Find where the given text appears and provide that cell's center as [X, Y] coordinate. 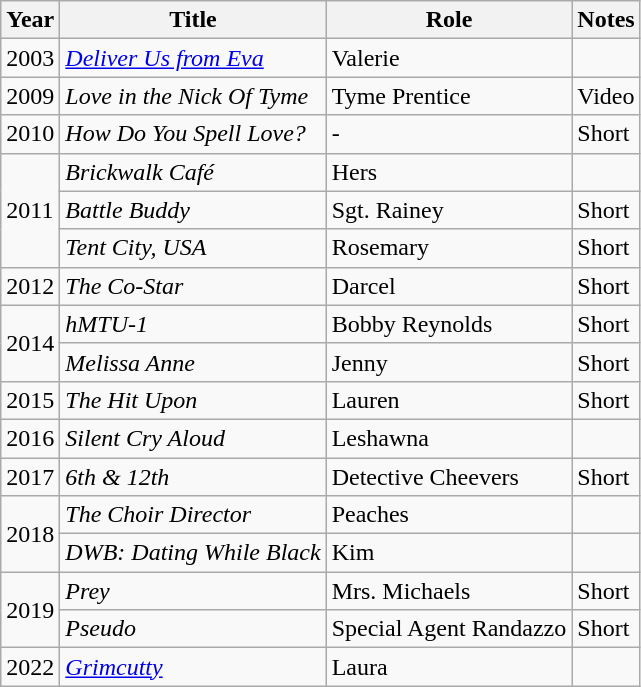
- [449, 134]
Peaches [449, 515]
Rosemary [449, 248]
The Hit Upon [193, 400]
Kim [449, 553]
The Co-Star [193, 286]
2009 [30, 96]
Darcel [449, 286]
2022 [30, 667]
2019 [30, 610]
Melissa Anne [193, 362]
The Choir Director [193, 515]
Notes [606, 20]
Year [30, 20]
Tent City, USA [193, 248]
Role [449, 20]
Special Agent Randazzo [449, 629]
2003 [30, 58]
Bobby Reynolds [449, 324]
Jenny [449, 362]
Pseudo [193, 629]
Laura [449, 667]
2017 [30, 477]
Mrs. Michaels [449, 591]
Sgt. Rainey [449, 210]
DWB: Dating While Black [193, 553]
2014 [30, 343]
2011 [30, 210]
Silent Cry Aloud [193, 438]
2012 [30, 286]
2010 [30, 134]
How Do You Spell Love? [193, 134]
Love in the Nick Of Tyme [193, 96]
2018 [30, 534]
Video [606, 96]
Lauren [449, 400]
6th & 12th [193, 477]
Leshawna [449, 438]
Title [193, 20]
Battle Buddy [193, 210]
2016 [30, 438]
hMTU-1 [193, 324]
Valerie [449, 58]
Tyme Prentice [449, 96]
2015 [30, 400]
Brickwalk Café [193, 172]
Detective Cheevers [449, 477]
Prey [193, 591]
Grimcutty [193, 667]
Deliver Us from Eva [193, 58]
Hers [449, 172]
